Scan for the cell matching the given text and deliver its (X, Y) coordinate at center. 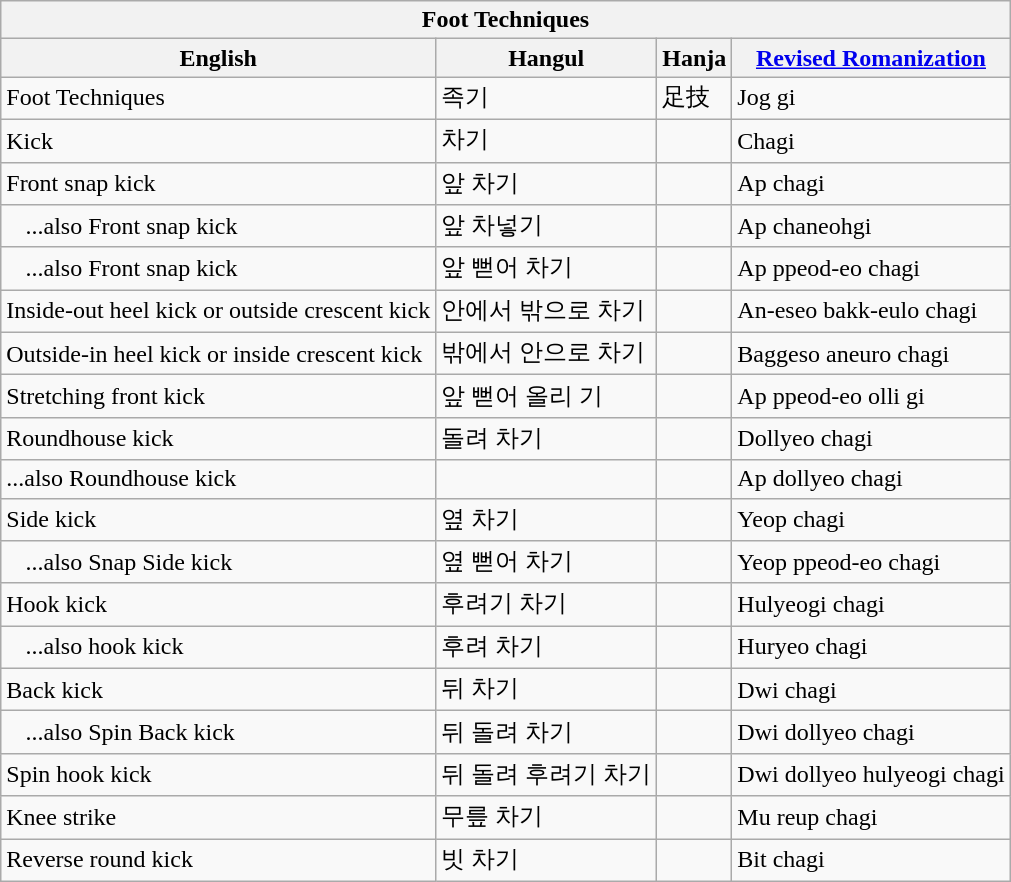
Dwi chagi (871, 690)
Huryeo chagi (871, 648)
Stretching front kick (218, 396)
뒤 돌려 차기 (546, 732)
안에서 밖으로 차기 (546, 312)
밖에서 안으로 차기 (546, 354)
앞 차기 (546, 184)
English (218, 58)
뒤 돌려 후려기 차기 (546, 774)
Dwi dollyeo chagi (871, 732)
Bit chagi (871, 860)
Hulyeogi chagi (871, 604)
Baggeso aneuro chagi (871, 354)
Knee strike (218, 818)
앞 뻗어 올리 기 (546, 396)
족기 (546, 98)
An-eseo bakk-eulo chagi (871, 312)
Dwi dollyeo hulyeogi chagi (871, 774)
Hangul (546, 58)
足技 (694, 98)
Yeop ppeod-eo chagi (871, 562)
Revised Romanization (871, 58)
Spin hook kick (218, 774)
Reverse round kick (218, 860)
옆 차기 (546, 520)
Ap ppeod-eo chagi (871, 268)
...also Spin Back kick (218, 732)
Mu reup chagi (871, 818)
Outside-in heel kick or inside crescent kick (218, 354)
뒤 차기 (546, 690)
Side kick (218, 520)
옆 뻗어 차기 (546, 562)
앞 차넣기 (546, 226)
Ap ppeod-eo olli gi (871, 396)
Yeop chagi (871, 520)
...also hook kick (218, 648)
...also Roundhouse kick (218, 479)
돌려 차기 (546, 438)
무릎 차기 (546, 818)
...also Snap Side kick (218, 562)
Back kick (218, 690)
앞 뻗어 차기 (546, 268)
빗 차기 (546, 860)
Kick (218, 140)
Ap dollyeo chagi (871, 479)
Front snap kick (218, 184)
Ap chagi (871, 184)
후려기 차기 (546, 604)
Jog gi (871, 98)
Hook kick (218, 604)
차기 (546, 140)
Roundhouse kick (218, 438)
후려 차기 (546, 648)
Ap chaneohgi (871, 226)
Inside-out heel kick or outside crescent kick (218, 312)
Dollyeo chagi (871, 438)
Hanja (694, 58)
Chagi (871, 140)
